Capture the cell that displays the provided text and extract its [X, Y] central coordinate. 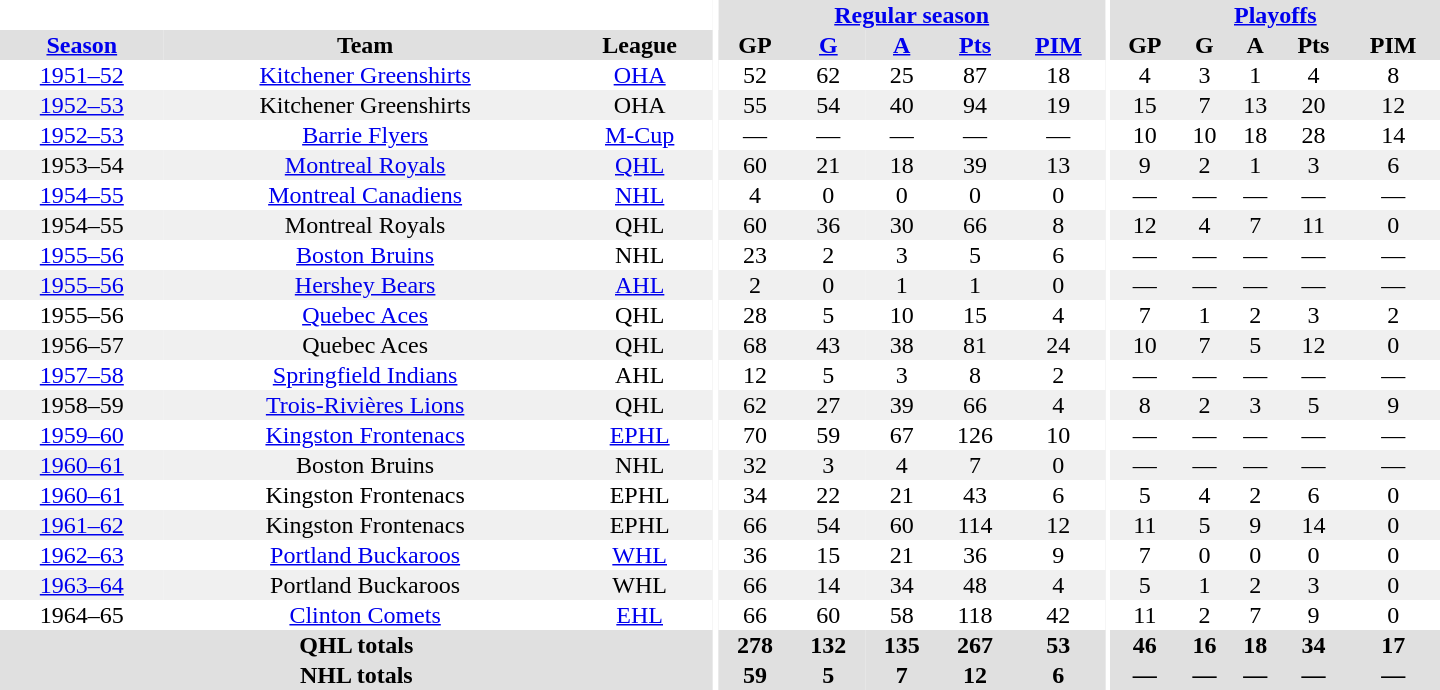
Clinton Comets [366, 615]
30 [902, 225]
QHL totals [356, 645]
48 [974, 585]
22 [828, 495]
23 [754, 255]
1951–52 [82, 75]
1956–57 [82, 345]
16 [1204, 645]
114 [974, 525]
20 [1314, 105]
17 [1393, 645]
267 [974, 645]
Season [82, 45]
81 [974, 345]
94 [974, 105]
126 [974, 435]
118 [974, 615]
42 [1058, 615]
52 [754, 75]
25 [902, 75]
19 [1058, 105]
135 [902, 645]
1959–60 [82, 435]
Playoffs [1276, 15]
1957–58 [82, 375]
24 [1058, 345]
NHL totals [356, 675]
Hershey Bears [366, 285]
1953–54 [82, 165]
67 [902, 435]
Trois-Rivières Lions [366, 405]
1963–64 [82, 585]
Barrie Flyers [366, 135]
EHL [640, 615]
Montreal Canadiens [366, 195]
32 [754, 465]
278 [754, 645]
27 [828, 405]
87 [974, 75]
70 [754, 435]
1961–62 [82, 525]
1958–59 [82, 405]
1964–65 [82, 615]
Regular season [912, 15]
46 [1145, 645]
53 [1058, 645]
55 [754, 105]
League [640, 45]
58 [902, 615]
68 [754, 345]
40 [902, 105]
M-Cup [640, 135]
Team [366, 45]
38 [902, 345]
1962–63 [82, 555]
132 [828, 645]
Springfield Indians [366, 375]
